Return (X, Y) of the center of cell containing provided text 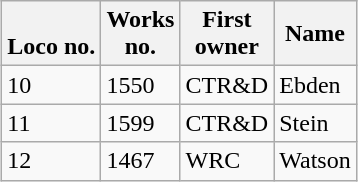
Watson (315, 161)
1550 (140, 85)
11 (52, 123)
Loco no. (52, 34)
WRC (227, 161)
1599 (140, 123)
1467 (140, 161)
Ebden (315, 85)
Stein (315, 123)
10 (52, 85)
Firstowner (227, 34)
Worksno. (140, 34)
Name (315, 34)
12 (52, 161)
